Output the (X, Y) coordinate of the center of the cell containing the given text.  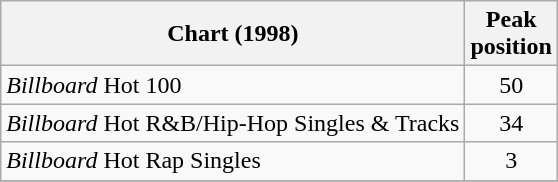
Chart (1998) (233, 34)
Peakposition (511, 34)
Billboard Hot 100 (233, 85)
34 (511, 123)
50 (511, 85)
3 (511, 161)
Billboard Hot Rap Singles (233, 161)
Billboard Hot R&B/Hip-Hop Singles & Tracks (233, 123)
